Identify which cell holds the provided text, then report its (x, y) central coordinate. 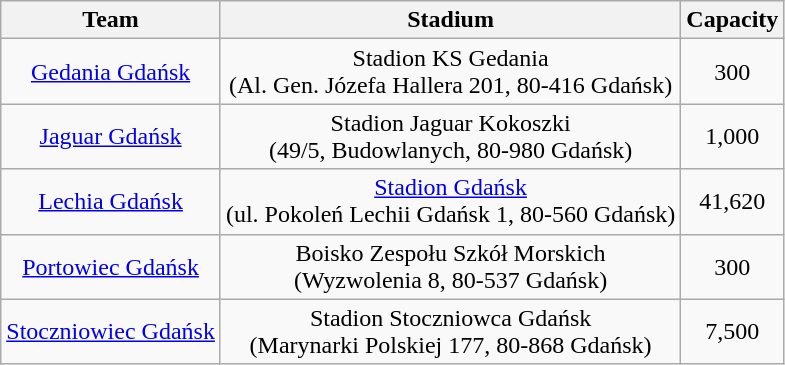
Stadion KS Gedania(Al. Gen. Józefa Hallera 201, 80-416 Gdańsk) (450, 72)
1,000 (732, 136)
Stadion Jaguar Kokoszki(49/5, Budowlanych, 80-980 Gdańsk) (450, 136)
Gedania Gdańsk (111, 72)
Boisko Zespołu Szkół Morskich(Wyzwolenia 8, 80-537 Gdańsk) (450, 266)
Stadium (450, 20)
7,500 (732, 332)
Stoczniowiec Gdańsk (111, 332)
Team (111, 20)
Stadion Stoczniowca Gdańsk(Marynarki Polskiej 177, 80-868 Gdańsk) (450, 332)
Lechia Gdańsk (111, 202)
Portowiec Gdańsk (111, 266)
Capacity (732, 20)
41,620 (732, 202)
Jaguar Gdańsk (111, 136)
Stadion Gdańsk(ul. Pokoleń Lechii Gdańsk 1, 80-560 Gdańsk) (450, 202)
